Scan for the cell matching the given text and deliver its (X, Y) coordinate at center. 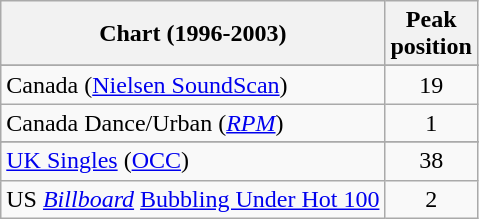
Canada (Nielsen SoundScan) (193, 85)
US Billboard Bubbling Under Hot 100 (193, 199)
2 (431, 199)
1 (431, 123)
UK Singles (OCC) (193, 161)
19 (431, 85)
Chart (1996-2003) (193, 34)
38 (431, 161)
Canada Dance/Urban (RPM) (193, 123)
Peakposition (431, 34)
